Provide the [X, Y] coordinate of the cell's center where the given text is located.  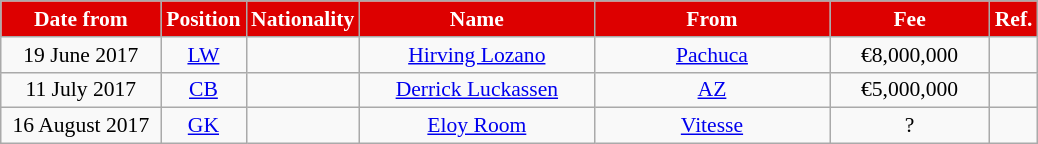
Nationality [302, 19]
Eloy Room [476, 126]
CB [204, 90]
Hirving Lozano [476, 55]
€8,000,000 [910, 55]
Fee [910, 19]
19 June 2017 [81, 55]
Name [476, 19]
? [910, 126]
Date from [81, 19]
Ref. [1014, 19]
€5,000,000 [910, 90]
16 August 2017 [81, 126]
Vitesse [712, 126]
AZ [712, 90]
Pachuca [712, 55]
11 July 2017 [81, 90]
LW [204, 55]
Position [204, 19]
From [712, 19]
GK [204, 126]
Derrick Luckassen [476, 90]
